Scan for the cell matching the given text and deliver its (x, y) coordinate at center. 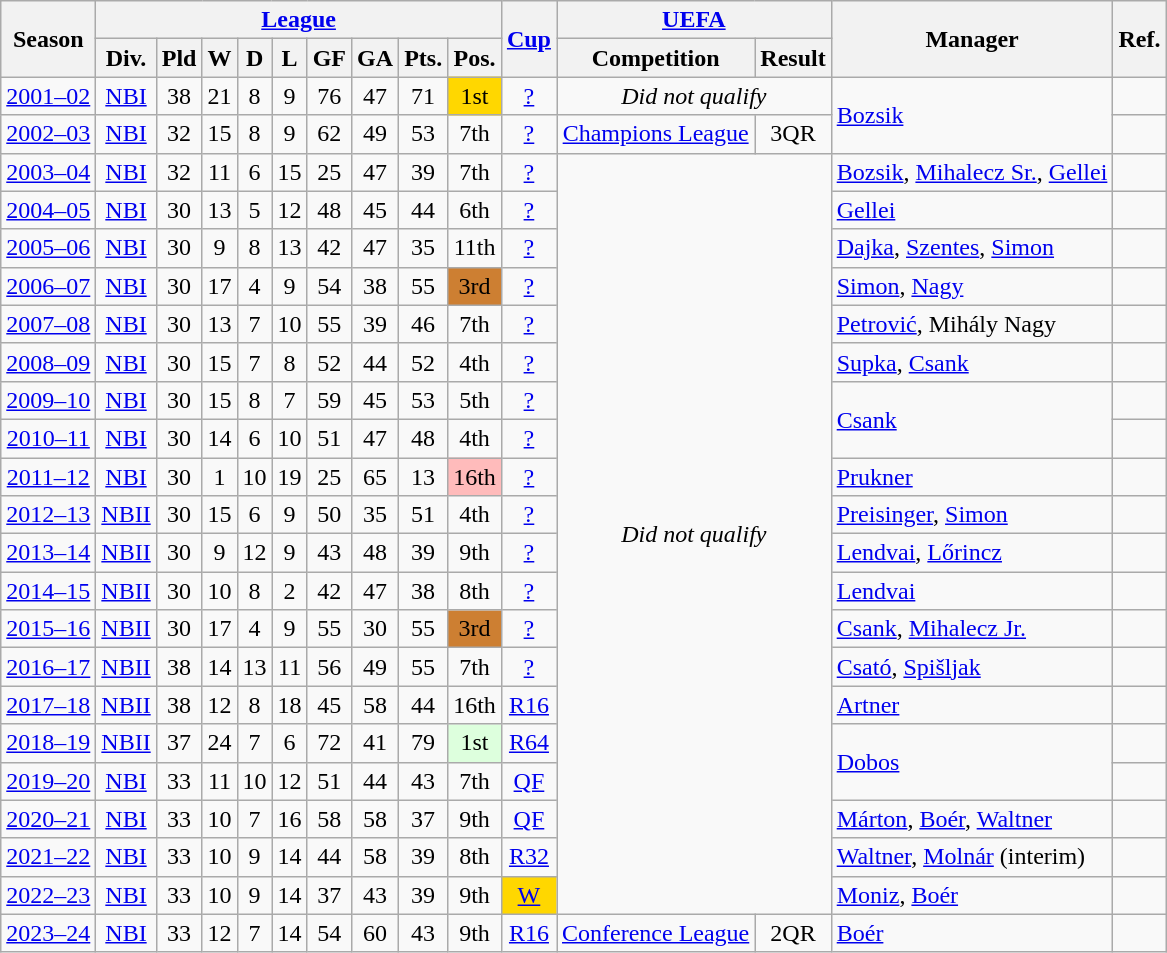
2013–14 (48, 553)
Petrović, Mihály Nagy (972, 324)
2008–09 (48, 362)
Manager (972, 39)
Gellei (972, 210)
18 (290, 705)
Lendvai, Lőrincz (972, 553)
Simon, Nagy (972, 286)
UEFA (694, 20)
L (290, 58)
GA (376, 58)
71 (424, 96)
2002–03 (48, 134)
Season (48, 39)
56 (329, 667)
Div. (126, 58)
41 (376, 743)
2QR (793, 933)
5th (475, 400)
Conference League (655, 933)
R32 (528, 857)
2020–21 (48, 819)
2006–07 (48, 286)
2012–13 (48, 515)
65 (376, 477)
2001–02 (48, 96)
2015–16 (48, 629)
Dobos (972, 762)
11th (475, 248)
Csank, Mihalecz Jr. (972, 629)
2004–05 (48, 210)
Bozsik, Mihalecz Sr., Gellei (972, 172)
16 (290, 819)
1 (220, 477)
R64 (528, 743)
Pts. (424, 58)
5 (254, 210)
Prukner (972, 477)
3QR (793, 134)
2019–20 (48, 781)
59 (329, 400)
Bozsik (972, 115)
2009–10 (48, 400)
Dajka, Szentes, Simon (972, 248)
60 (376, 933)
Result (793, 58)
6th (475, 210)
Champions League (655, 134)
2017–18 (48, 705)
2023–24 (48, 933)
2014–15 (48, 591)
2005–06 (48, 248)
Pos. (475, 58)
Waltner, Molnár (interim) (972, 857)
D (254, 58)
Lendvai (972, 591)
League (299, 20)
24 (220, 743)
50 (329, 515)
Csató, Spišljak (972, 667)
2018–19 (48, 743)
79 (424, 743)
Supka, Csank (972, 362)
Preisinger, Simon (972, 515)
2003–04 (48, 172)
2021–22 (48, 857)
Csank (972, 419)
GF (329, 58)
46 (424, 324)
Artner (972, 705)
2016–17 (48, 667)
76 (329, 96)
21 (220, 96)
2022–23 (48, 895)
2007–08 (48, 324)
72 (329, 743)
Pld (179, 58)
Competition (655, 58)
2010–11 (48, 438)
19 (290, 477)
Cup (528, 39)
2 (290, 591)
Boér (972, 933)
Márton, Boér, Waltner (972, 819)
2011–12 (48, 477)
Ref. (1140, 39)
Moniz, Boér (972, 895)
62 (329, 134)
